Capture the cell that displays the provided text and extract its [X, Y] central coordinate. 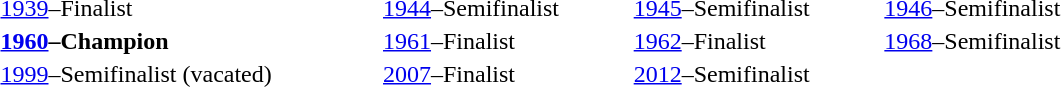
1961–Finalist [506, 41]
1962–Finalist [756, 41]
